Detect which cell encompasses the target text, then output its (X, Y) center coordinate. 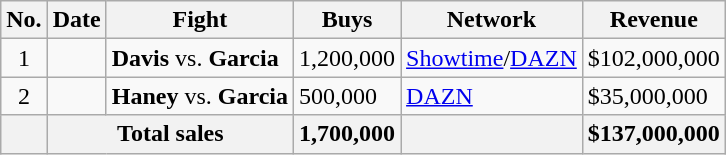
DAZN (492, 96)
1,200,000 (348, 58)
$35,000,000 (654, 96)
Haney vs. Garcia (200, 96)
500,000 (348, 96)
Fight (200, 20)
Date (76, 20)
$137,000,000 (654, 134)
1 (24, 58)
Buys (348, 20)
Total sales (170, 134)
Davis vs. Garcia (200, 58)
No. (24, 20)
1,700,000 (348, 134)
Showtime/DAZN (492, 58)
Revenue (654, 20)
Network (492, 20)
2 (24, 96)
$102,000,000 (654, 58)
